Provide the (X, Y) coordinate of the cell's center where the given text is located.  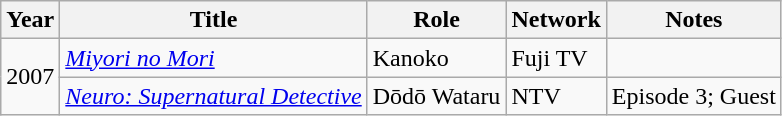
Episode 3; Guest (694, 96)
Fuji TV (556, 58)
Network (556, 20)
Role (436, 20)
Dōdō Wataru (436, 96)
NTV (556, 96)
Year (30, 20)
Neuro: Supernatural Detective (214, 96)
Title (214, 20)
Miyori no Mori (214, 58)
Notes (694, 20)
2007 (30, 77)
Kanoko (436, 58)
